Identify which cell holds the provided text, then report its (X, Y) central coordinate. 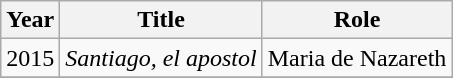
Year (30, 20)
Santiago, el apostol (161, 58)
2015 (30, 58)
Role (357, 20)
Title (161, 20)
Maria de Nazareth (357, 58)
